From the cell containing the given text, extract its center point as (x, y) coordinate. 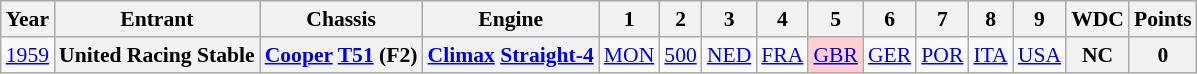
ITA (990, 55)
9 (1040, 19)
Chassis (342, 19)
Entrant (157, 19)
3 (729, 19)
500 (680, 55)
POR (942, 55)
Year (28, 19)
NED (729, 55)
4 (782, 19)
MON (630, 55)
5 (836, 19)
6 (890, 19)
1 (630, 19)
Cooper T51 (F2) (342, 55)
2 (680, 19)
United Racing Stable (157, 55)
FRA (782, 55)
USA (1040, 55)
NC (1098, 55)
WDC (1098, 19)
Engine (511, 19)
7 (942, 19)
GER (890, 55)
GBR (836, 55)
8 (990, 19)
Points (1163, 19)
1959 (28, 55)
0 (1163, 55)
Climax Straight-4 (511, 55)
